Determine the [X, Y] coordinate at the center of the cell enclosing the given text.  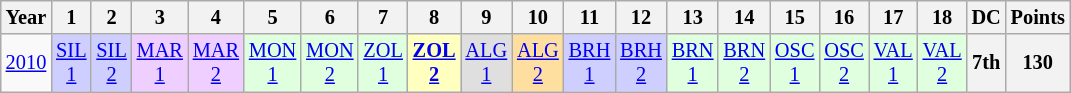
BRN2 [744, 63]
ALG2 [538, 63]
18 [942, 17]
2010 [26, 63]
ZOL1 [382, 63]
DC [986, 17]
SIL1 [71, 63]
7 [382, 17]
17 [894, 17]
Points [1038, 17]
1 [71, 17]
7th [986, 63]
6 [330, 17]
SIL2 [111, 63]
BRH1 [590, 63]
10 [538, 17]
8 [434, 17]
130 [1038, 63]
VAL2 [942, 63]
15 [794, 17]
9 [486, 17]
4 [216, 17]
MON1 [272, 63]
3 [160, 17]
MAR1 [160, 63]
BRH2 [641, 63]
OSC1 [794, 63]
MAR2 [216, 63]
16 [844, 17]
VAL1 [894, 63]
2 [111, 17]
5 [272, 17]
13 [693, 17]
11 [590, 17]
OSC2 [844, 63]
ZOL2 [434, 63]
ALG1 [486, 63]
BRN1 [693, 63]
12 [641, 17]
MON2 [330, 63]
14 [744, 17]
Year [26, 17]
